Capture the cell that displays the provided text and extract its [x, y] central coordinate. 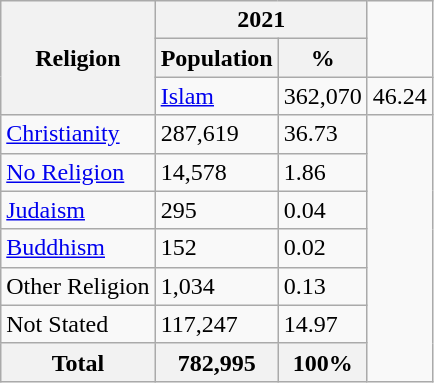
152 [216, 248]
0.04 [322, 210]
46.24 [400, 96]
Population [216, 58]
2021 [261, 20]
Buddhism [78, 248]
Religion [78, 58]
295 [216, 210]
362,070 [322, 96]
0.02 [322, 248]
Christianity [78, 134]
Not Stated [78, 324]
14,578 [216, 172]
36.73 [322, 134]
Total [78, 362]
Other Religion [78, 286]
100% [322, 362]
287,619 [216, 134]
0.13 [322, 286]
14.97 [322, 324]
No Religion [78, 172]
Islam [216, 96]
1,034 [216, 286]
% [322, 58]
782,995 [216, 362]
Judaism [78, 210]
1.86 [322, 172]
117,247 [216, 324]
